Detect which cell encompasses the target text, then output its (X, Y) center coordinate. 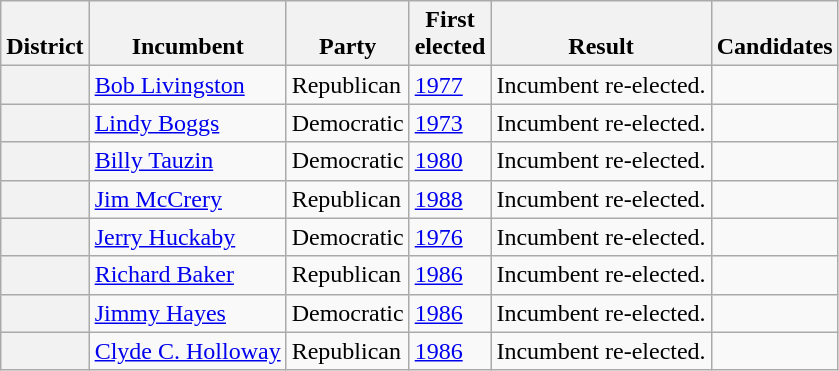
Lindy Boggs (188, 123)
Candidates (774, 34)
1977 (450, 85)
Party (348, 34)
1988 (450, 199)
Firstelected (450, 34)
Incumbent (188, 34)
Clyde C. Holloway (188, 351)
1980 (450, 161)
Result (601, 34)
Billy Tauzin (188, 161)
1973 (450, 123)
District (45, 34)
Jimmy Hayes (188, 313)
Jerry Huckaby (188, 237)
Jim McCrery (188, 199)
Richard Baker (188, 275)
1976 (450, 237)
Bob Livingston (188, 85)
